Capture the cell that displays the provided text and extract its [x, y] central coordinate. 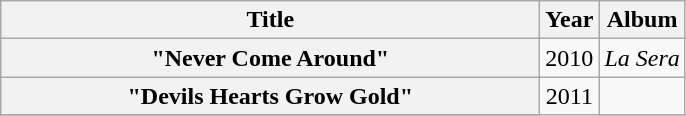
La Sera [642, 58]
Title [270, 20]
2010 [570, 58]
"Never Come Around" [270, 58]
Album [642, 20]
"Devils Hearts Grow Gold" [270, 96]
Year [570, 20]
2011 [570, 96]
